Pinpoint the cell where the given text exists, returning its [X, Y] midpoint coordinate. 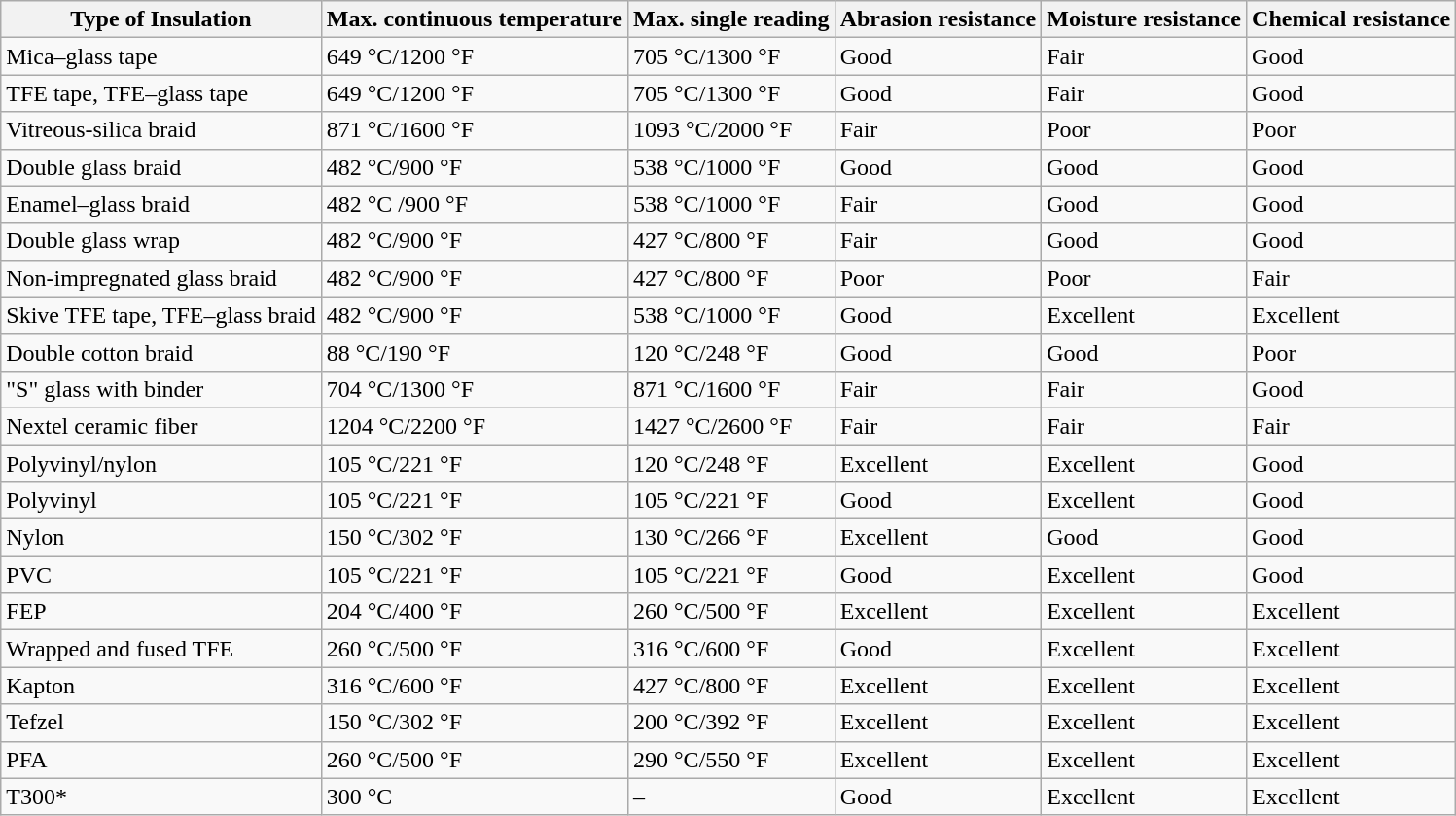
Mica–glass tape [161, 56]
Tefzel [161, 723]
Nylon [161, 538]
PFA [161, 760]
TFE tape, TFE–glass tape [161, 93]
290 °C/550 °F [731, 760]
Double glass braid [161, 167]
Kapton [161, 686]
Type of Insulation [161, 19]
FEP [161, 612]
Chemical resistance [1352, 19]
Polyvinyl/nylon [161, 464]
Enamel–glass braid [161, 204]
200 °C/392 °F [731, 723]
Non-impregnated glass braid [161, 278]
Max. single reading [731, 19]
Abrasion resistance [938, 19]
204 °C/400 °F [475, 612]
1427 °C/2600 °F [731, 426]
Moisture resistance [1144, 19]
1204 °C/2200 °F [475, 426]
300 °C [475, 797]
Wrapped and fused TFE [161, 649]
– [731, 797]
704 °C/1300 °F [475, 389]
Vitreous-silica braid [161, 130]
130 °C/266 °F [731, 538]
Double cotton braid [161, 352]
Max. continuous temperature [475, 19]
482 °C /900 °F [475, 204]
88 °C/190 °F [475, 352]
Double glass wrap [161, 241]
PVC [161, 575]
T300* [161, 797]
Nextel ceramic fiber [161, 426]
"S" glass with binder [161, 389]
Polyvinyl [161, 501]
Skive TFE tape, TFE–glass braid [161, 315]
1093 °C/2000 °F [731, 130]
